Output the [x, y] coordinate of the center of the cell containing the given text.  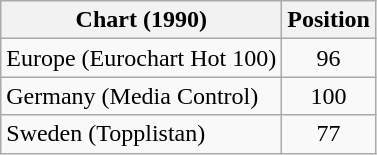
Chart (1990) [142, 20]
100 [329, 96]
Germany (Media Control) [142, 96]
96 [329, 58]
Europe (Eurochart Hot 100) [142, 58]
Sweden (Topplistan) [142, 134]
77 [329, 134]
Position [329, 20]
